Provide the [x, y] coordinate of the cell's center where the given text is located.  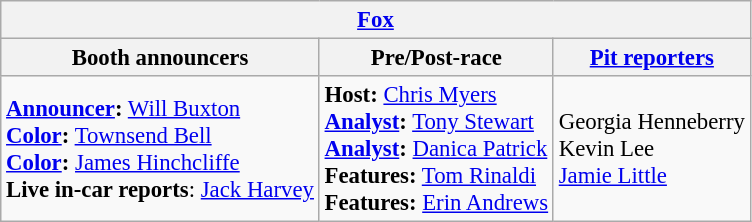
Fox [376, 20]
Host: Chris MyersAnalyst: Tony StewartAnalyst: Danica PatrickFeatures: Tom RinaldiFeatures: Erin Andrews [436, 149]
Georgia HenneberryKevin LeeJamie Little [652, 149]
Announcer: Will BuxtonColor: Townsend BellColor: James HinchcliffeLive in-car reports: Jack Harvey [160, 149]
Pit reporters [652, 58]
Booth announcers [160, 58]
Pre/Post-race [436, 58]
